Determine the [X, Y] coordinate at the center of the cell enclosing the given text.  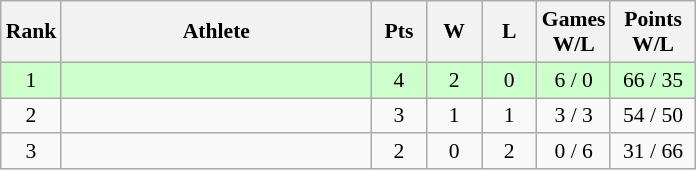
4 [398, 80]
0 / 6 [574, 152]
Rank [32, 32]
66 / 35 [652, 80]
54 / 50 [652, 116]
PointsW/L [652, 32]
W [454, 32]
Athlete [216, 32]
3 / 3 [574, 116]
Pts [398, 32]
GamesW/L [574, 32]
31 / 66 [652, 152]
L [510, 32]
6 / 0 [574, 80]
